Locate the cell with the specified text and output its (x, y) center coordinate. 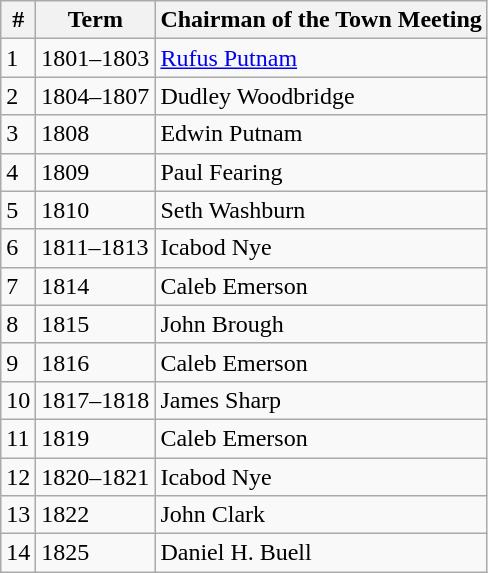
3 (18, 134)
7 (18, 286)
6 (18, 248)
Seth Washburn (321, 210)
1808 (96, 134)
10 (18, 400)
John Brough (321, 324)
Paul Fearing (321, 172)
9 (18, 362)
1817–1818 (96, 400)
1814 (96, 286)
1820–1821 (96, 477)
12 (18, 477)
1819 (96, 438)
1811–1813 (96, 248)
John Clark (321, 515)
Term (96, 20)
8 (18, 324)
11 (18, 438)
Edwin Putnam (321, 134)
2 (18, 96)
5 (18, 210)
1801–1803 (96, 58)
1809 (96, 172)
1810 (96, 210)
1816 (96, 362)
James Sharp (321, 400)
1804–1807 (96, 96)
14 (18, 553)
1822 (96, 515)
1825 (96, 553)
Chairman of the Town Meeting (321, 20)
4 (18, 172)
1815 (96, 324)
13 (18, 515)
# (18, 20)
1 (18, 58)
Rufus Putnam (321, 58)
Daniel H. Buell (321, 553)
Dudley Woodbridge (321, 96)
